Return the (x, y) coordinate for the center point of the cell that contains the specified text.  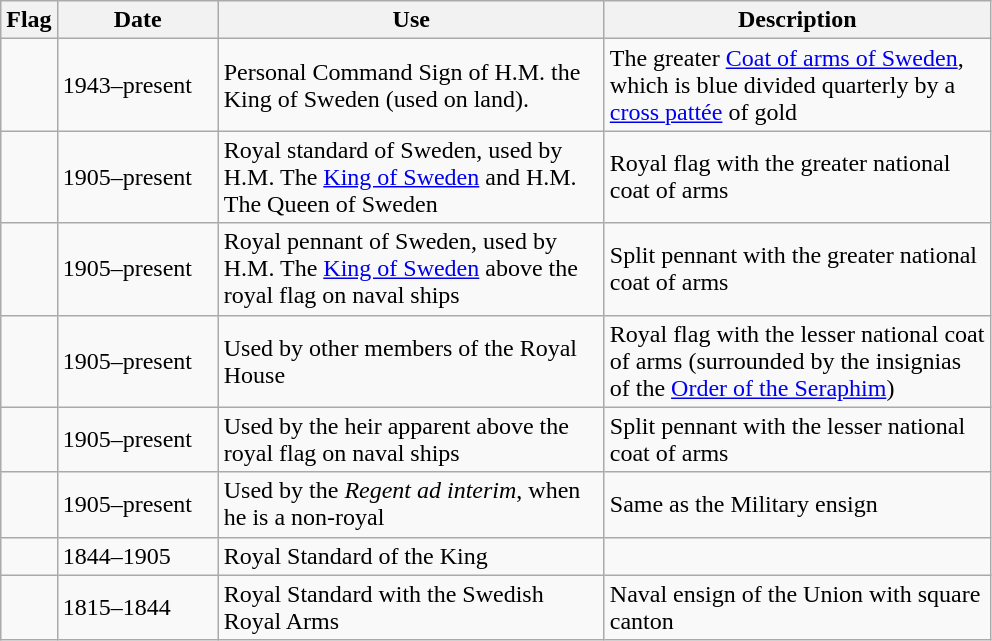
Royal pennant of Sweden, used by H.M. The King of Sweden above the royal flag on naval ships (411, 269)
Split pennant with the greater national coat of arms (797, 269)
1844–1905 (138, 556)
Used by the Regent ad interim, when he is a non-royal (411, 504)
Personal Command Sign of H.M. the King of Sweden (used on land). (411, 85)
Royal Standard of the King (411, 556)
Royal flag with the greater national coat of arms (797, 177)
Same as the Military ensign (797, 504)
Description (797, 20)
Used by the heir apparent above the royal flag on naval ships (411, 440)
Used by other members of the Royal House (411, 361)
Flag (29, 20)
Split pennant with the lesser national coat of arms (797, 440)
Royal standard of Sweden, used by H.M. The King of Sweden and H.M. The Queen of Sweden (411, 177)
1815–1844 (138, 608)
Naval ensign of the Union with square canton (797, 608)
Use (411, 20)
The greater Coat of arms of Sweden, which is blue divided quarterly by a cross pattée of gold (797, 85)
Date (138, 20)
Royal Standard with the Swedish Royal Arms (411, 608)
Royal flag with the lesser national coat of arms (surrounded by the insignias of the Order of the Seraphim) (797, 361)
1943–present (138, 85)
